From the cell containing the given text, extract its center point as (x, y) coordinate. 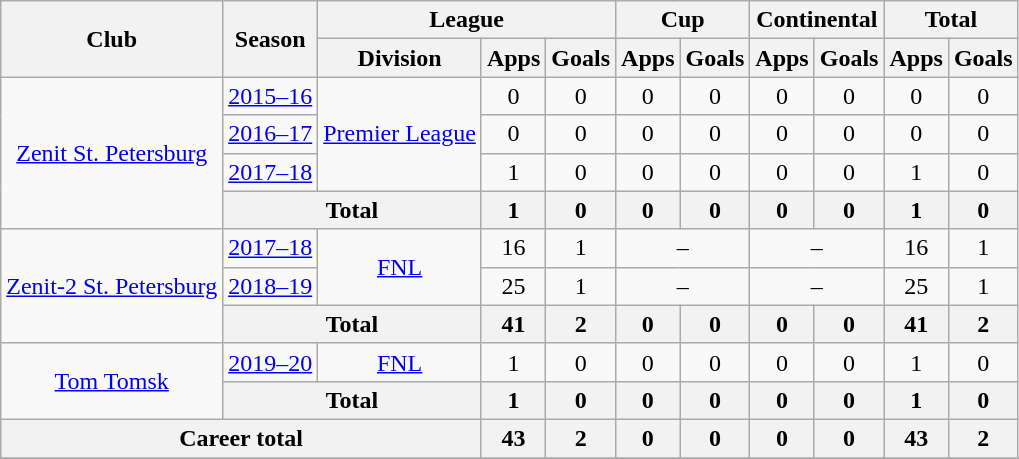
Division (400, 58)
2019–20 (270, 362)
Tom Tomsk (112, 381)
Continental (817, 20)
2015–16 (270, 96)
Zenit-2 St. Petersburg (112, 286)
League (467, 20)
Cup (683, 20)
2016–17 (270, 134)
Premier League (400, 134)
Club (112, 39)
Zenit St. Petersburg (112, 153)
Season (270, 39)
2018–19 (270, 286)
Career total (242, 438)
